From the cell containing the given text, extract its center point as [x, y] coordinate. 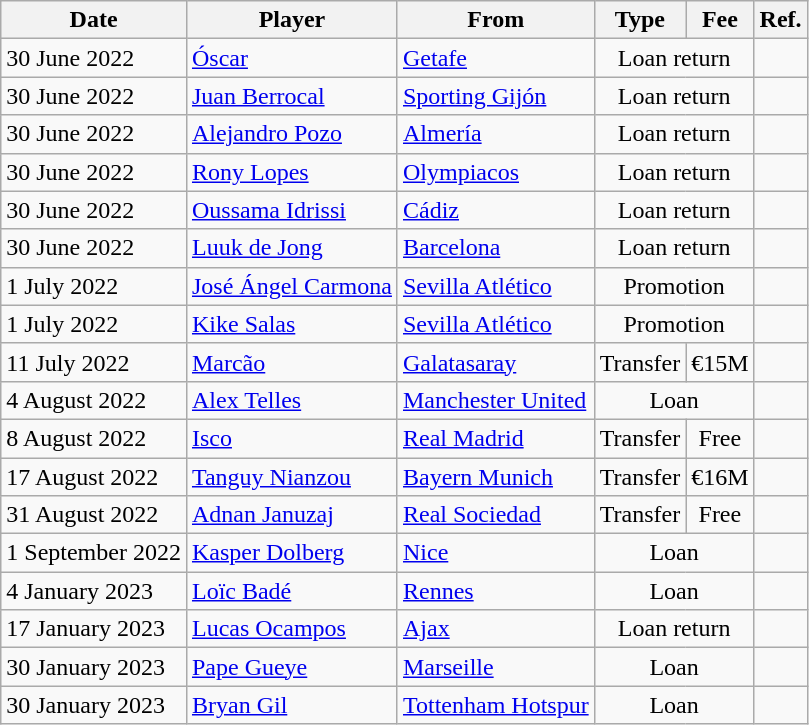
Date [94, 20]
Sporting Gijón [496, 96]
Alejandro Pozo [292, 134]
Getafe [496, 58]
Adnan Januzaj [292, 515]
€16M [720, 477]
17 January 2023 [94, 629]
Olympiacos [496, 172]
José Ángel Carmona [292, 286]
Óscar [292, 58]
Nice [496, 553]
Oussama Idrissi [292, 210]
Cádiz [496, 210]
Almería [496, 134]
Juan Berrocal [292, 96]
Type [640, 20]
Pape Gueye [292, 667]
Marcão [292, 362]
Fee [720, 20]
Rony Lopes [292, 172]
11 July 2022 [94, 362]
Luuk de Jong [292, 248]
Bayern Munich [496, 477]
From [496, 20]
Ajax [496, 629]
17 August 2022 [94, 477]
Kike Salas [292, 324]
Player [292, 20]
Loïc Badé [292, 591]
Real Sociedad [496, 515]
Real Madrid [496, 438]
31 August 2022 [94, 515]
Tanguy Nianzou [292, 477]
Manchester United [496, 400]
Rennes [496, 591]
8 August 2022 [94, 438]
Barcelona [496, 248]
Kasper Dolberg [292, 553]
Bryan Gil [292, 705]
Isco [292, 438]
Lucas Ocampos [292, 629]
Ref. [780, 20]
1 September 2022 [94, 553]
Alex Telles [292, 400]
4 January 2023 [94, 591]
€15M [720, 362]
Marseille [496, 667]
4 August 2022 [94, 400]
Galatasaray [496, 362]
Tottenham Hotspur [496, 705]
